Provide the [X, Y] coordinate of the cell's center where the given text is located.  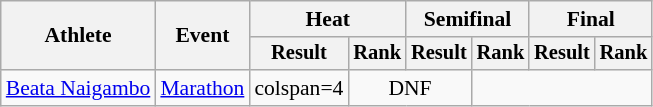
Heat [328, 19]
Semifinal [468, 19]
Athlete [78, 36]
Event [202, 36]
colspan=4 [298, 88]
Final [590, 19]
Marathon [202, 88]
Beata Naigambo [78, 88]
DNF [410, 88]
